From the cell containing the given text, extract its center point as (X, Y) coordinate. 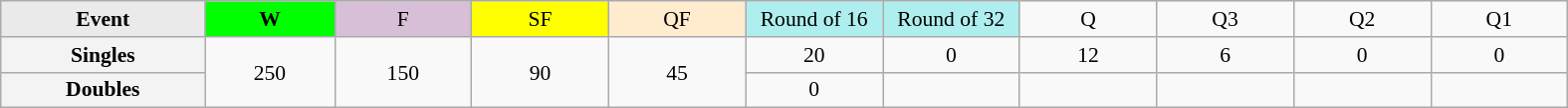
12 (1088, 55)
F (403, 19)
150 (403, 72)
90 (541, 72)
Singles (104, 55)
6 (1226, 55)
SF (541, 19)
20 (814, 55)
Round of 32 (951, 19)
QF (677, 19)
45 (677, 72)
250 (270, 72)
Q2 (1362, 19)
Round of 16 (814, 19)
Q (1088, 19)
Event (104, 19)
Q1 (1499, 19)
Q3 (1226, 19)
W (270, 19)
Doubles (104, 90)
